Extract the [x, y] coordinate from the center of the cell holding the provided text.  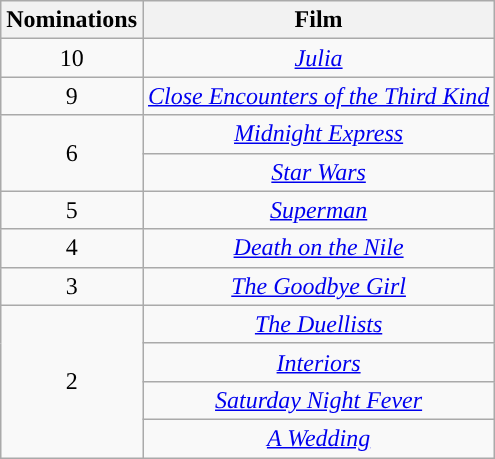
Film [318, 20]
4 [72, 248]
A Wedding [318, 438]
Superman [318, 210]
Star Wars [318, 172]
3 [72, 286]
Close Encounters of the Third Kind [318, 96]
5 [72, 210]
6 [72, 153]
Interiors [318, 362]
Midnight Express [318, 134]
9 [72, 96]
2 [72, 381]
The Duellists [318, 324]
Death on the Nile [318, 248]
Julia [318, 58]
10 [72, 58]
Saturday Night Fever [318, 400]
Nominations [72, 20]
The Goodbye Girl [318, 286]
